Determine the (X, Y) coordinate at the center of the cell enclosing the given text.  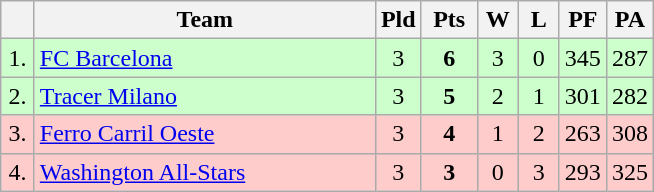
4. (18, 172)
FC Barcelona (204, 58)
Washington All-Stars (204, 172)
4 (449, 134)
325 (630, 172)
282 (630, 96)
Tracer Milano (204, 96)
345 (582, 58)
Pld (398, 20)
301 (582, 96)
1. (18, 58)
PA (630, 20)
W (498, 20)
308 (630, 134)
3. (18, 134)
Team (204, 20)
5 (449, 96)
293 (582, 172)
Pts (449, 20)
Ferro Carril Oeste (204, 134)
287 (630, 58)
2. (18, 96)
263 (582, 134)
6 (449, 58)
PF (582, 20)
L (538, 20)
